From the cell containing the given text, extract its center point as [x, y] coordinate. 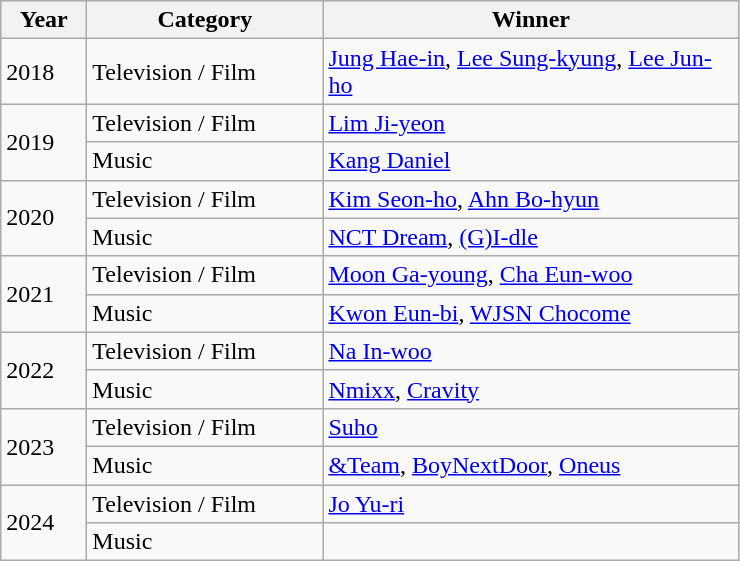
Category [205, 20]
Jung Hae-in, Lee Sung-kyung, Lee Jun-ho [531, 72]
Kwon Eun-bi, WJSN Chocome [531, 313]
2018 [44, 72]
Jo Yu-ri [531, 503]
Kim Seon-ho, Ahn Bo-hyun [531, 199]
Winner [531, 20]
Year [44, 20]
2023 [44, 446]
&Team, BoyNextDoor, Oneus [531, 465]
2022 [44, 370]
2021 [44, 294]
2019 [44, 142]
Na In-woo [531, 351]
Moon Ga-young, Cha Eun-woo [531, 275]
Lim Ji-yeon [531, 123]
Nmixx, Cravity [531, 389]
Kang Daniel [531, 161]
Suho [531, 427]
2020 [44, 218]
NCT Dream, (G)I-dle [531, 237]
2024 [44, 522]
